Detect which cell encompasses the target text, then output its [x, y] center coordinate. 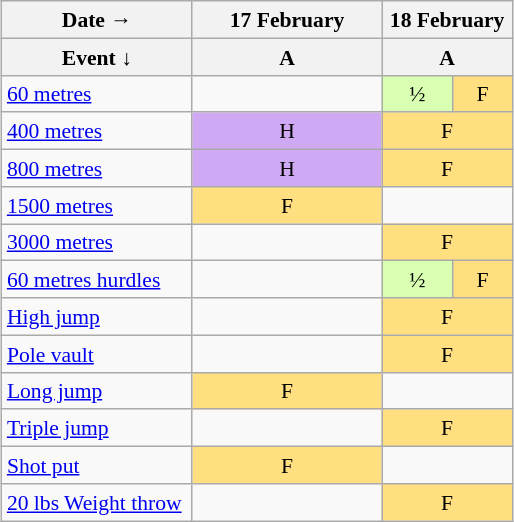
800 metres [97, 168]
3000 metres [97, 242]
1500 metres [97, 204]
Triple jump [97, 428]
60 metres [97, 94]
Long jump [97, 390]
High jump [97, 316]
Shot put [97, 464]
Event ↓ [97, 56]
17 February [287, 20]
20 lbs Weight throw [97, 502]
18 February [447, 20]
400 metres [97, 130]
Date → [97, 20]
Pole vault [97, 354]
60 metres hurdles [97, 280]
